Return the [x, y] coordinate for the center point of the cell that contains the specified text.  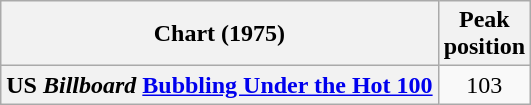
103 [484, 85]
US Billboard Bubbling Under the Hot 100 [220, 85]
Peakposition [484, 34]
Chart (1975) [220, 34]
